Provide the (X, Y) coordinate of the cell's center where the given text is located.  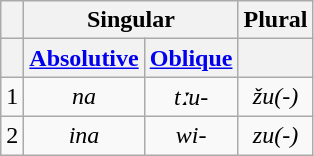
2 (12, 135)
Singular (131, 20)
wi- (191, 135)
1 (12, 97)
zu(-) (276, 135)
Absolutive (84, 58)
Oblique (191, 58)
žu(-) (276, 97)
ina (84, 135)
na (84, 97)
tːu- (191, 97)
Plural (276, 20)
